Scan for the cell matching the given text and deliver its [x, y] coordinate at center. 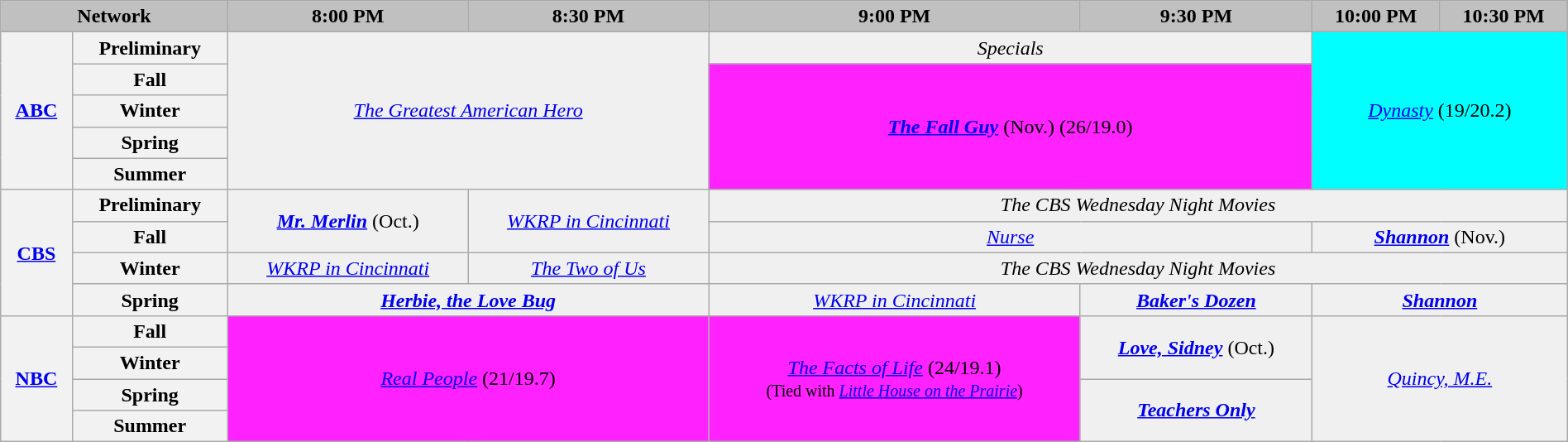
Network [114, 17]
Baker's Dozen [1196, 300]
The Facts of Life (24/19.1)(Tied with Little House on the Prairie) [895, 378]
The Fall Guy (Nov.) (26/19.0) [1011, 127]
Herbie, the Love Bug [468, 300]
Mr. Merlin (Oct.) [347, 221]
Shannon (Nov.) [1439, 237]
The Greatest American Hero [468, 111]
8:30 PM [589, 17]
ABC [36, 111]
10:00 PM [1375, 17]
10:30 PM [1503, 17]
Dynasty (19/20.2) [1439, 111]
Specials [1011, 48]
Nurse [1011, 237]
CBS [36, 252]
9:30 PM [1196, 17]
Shannon [1439, 300]
Teachers Only [1196, 411]
Real People (21/19.7) [468, 378]
Quincy, M.E. [1439, 378]
Love, Sidney (Oct.) [1196, 347]
NBC [36, 378]
9:00 PM [895, 17]
8:00 PM [347, 17]
The Two of Us [589, 268]
